Output the [x, y] coordinate of the center of the cell containing the given text.  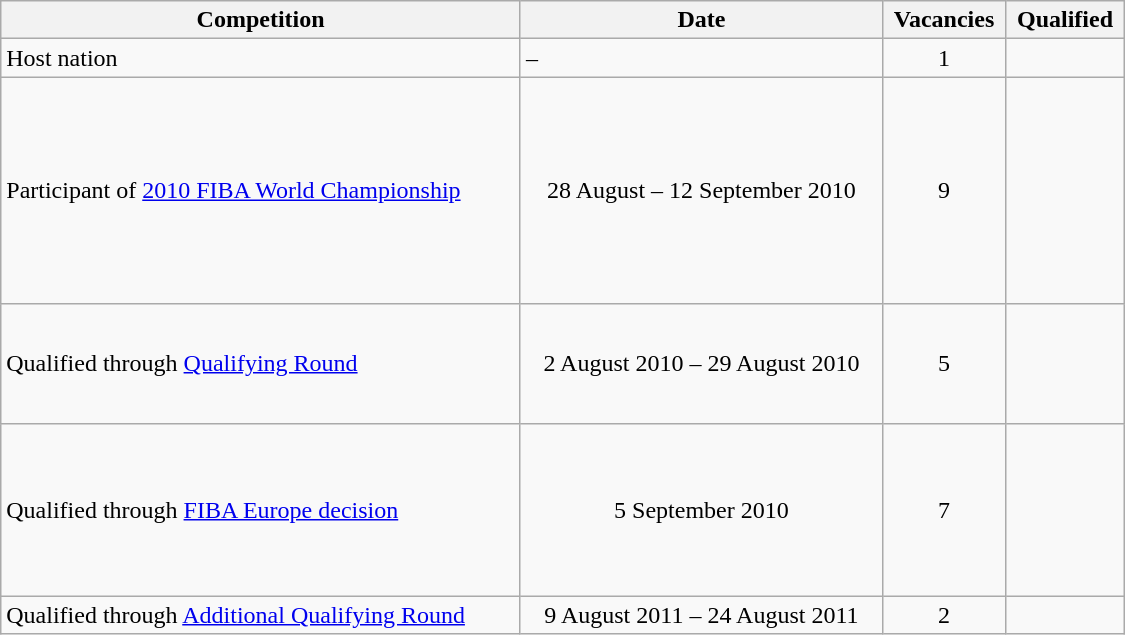
Qualified through Qualifying Round [261, 364]
Date [701, 20]
Participant of 2010 FIBA World Championship [261, 190]
Vacancies [944, 20]
Qualified [1066, 20]
5 September 2010 [701, 510]
Qualified through FIBA Europe decision [261, 510]
– [701, 58]
2 [944, 615]
9 August 2011 – 24 August 2011 [701, 615]
7 [944, 510]
9 [944, 190]
Host nation [261, 58]
28 August – 12 September 2010 [701, 190]
Competition [261, 20]
2 August 2010 – 29 August 2010 [701, 364]
5 [944, 364]
1 [944, 58]
Qualified through Additional Qualifying Round [261, 615]
